Scan for the cell matching the given text and deliver its (X, Y) coordinate at center. 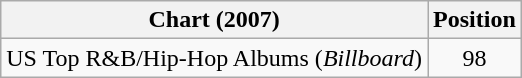
Position (475, 20)
Chart (2007) (214, 20)
US Top R&B/Hip-Hop Albums (Billboard) (214, 58)
98 (475, 58)
